Scan for the cell matching the given text and deliver its [x, y] coordinate at center. 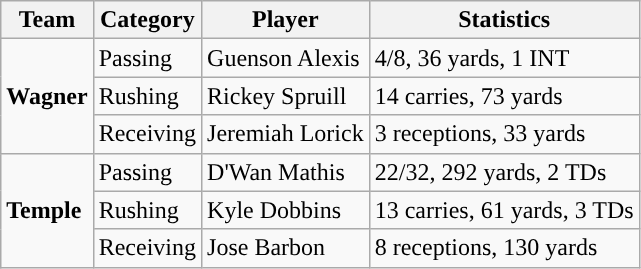
Wagner [47, 96]
Kyle Dobbins [286, 210]
Temple [47, 210]
Category [147, 20]
Jose Barbon [286, 248]
Player [286, 20]
Statistics [504, 20]
3 receptions, 33 yards [504, 134]
Jeremiah Lorick [286, 134]
13 carries, 61 yards, 3 TDs [504, 210]
8 receptions, 130 yards [504, 248]
D'Wan Mathis [286, 172]
Guenson Alexis [286, 58]
Rickey Spruill [286, 96]
22/32, 292 yards, 2 TDs [504, 172]
4/8, 36 yards, 1 INT [504, 58]
14 carries, 73 yards [504, 96]
Team [47, 20]
